Return the [X, Y] coordinate for the center point of the cell that contains the specified text.  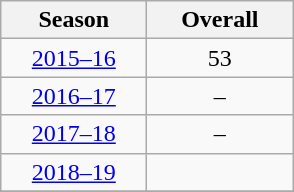
Overall [220, 20]
Season [74, 20]
2018–19 [74, 172]
2016–17 [74, 96]
2015–16 [74, 58]
53 [220, 58]
2017–18 [74, 134]
